Capture the cell that displays the provided text and extract its [X, Y] central coordinate. 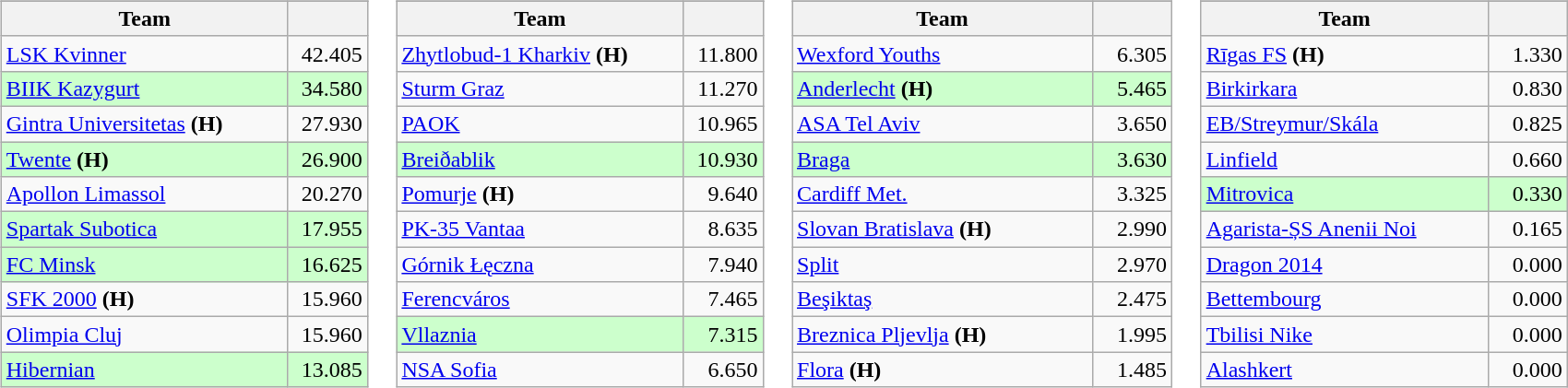
Slovan Bratislava (H) [942, 229]
Tbilisi Nike [1345, 335]
Ferencváros [540, 300]
1.330 [1527, 53]
Birkirkara [1345, 88]
0.330 [1527, 194]
3.650 [1133, 123]
7.315 [723, 335]
Agarista-ȘS Anenii Noi [1345, 229]
PK-35 Vantaa [540, 229]
2.990 [1133, 229]
BIIK Kazygurt [144, 88]
Zhytlobud-1 Kharkiv (H) [540, 53]
Bettembourg [1345, 300]
6.305 [1133, 53]
Spartak Subotica [144, 229]
Gintra Universitetas (H) [144, 123]
ASA Tel Aviv [942, 123]
10.930 [723, 159]
5.465 [1133, 88]
13.085 [327, 370]
Beşiktaş [942, 300]
Sturm Graz [540, 88]
3.630 [1133, 159]
11.270 [723, 88]
Cardiff Met. [942, 194]
Anderlecht (H) [942, 88]
Flora (H) [942, 370]
8.635 [723, 229]
Breznica Pljevlja (H) [942, 335]
42.405 [327, 53]
Wexford Youths [942, 53]
Alashkert [1345, 370]
0.660 [1527, 159]
NSA Sofia [540, 370]
LSK Kvinner [144, 53]
Apollon Limassol [144, 194]
EB/Streymur/Skála [1345, 123]
2.475 [1133, 300]
0.165 [1527, 229]
9.640 [723, 194]
Linfield [1345, 159]
20.270 [327, 194]
27.930 [327, 123]
FC Minsk [144, 265]
0.825 [1527, 123]
Breiðablik [540, 159]
Olimpia Cluj [144, 335]
1.485 [1133, 370]
Hibernian [144, 370]
26.900 [327, 159]
34.580 [327, 88]
2.970 [1133, 265]
11.800 [723, 53]
Dragon 2014 [1345, 265]
7.940 [723, 265]
Braga [942, 159]
Rīgas FS (H) [1345, 53]
Mitrovica [1345, 194]
PAOK [540, 123]
Vllaznia [540, 335]
1.995 [1133, 335]
3.325 [1133, 194]
Górnik Łęczna [540, 265]
0.830 [1527, 88]
SFK 2000 (H) [144, 300]
Split [942, 265]
Twente (H) [144, 159]
17.955 [327, 229]
16.625 [327, 265]
6.650 [723, 370]
10.965 [723, 123]
Pomurje (H) [540, 194]
7.465 [723, 300]
